Return (X, Y) of the center of cell containing provided text 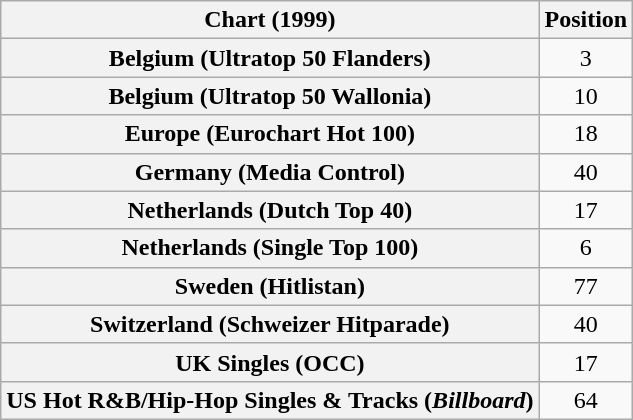
Position (586, 20)
Netherlands (Single Top 100) (270, 248)
Germany (Media Control) (270, 172)
77 (586, 286)
UK Singles (OCC) (270, 362)
10 (586, 96)
64 (586, 400)
18 (586, 134)
Chart (1999) (270, 20)
Belgium (Ultratop 50 Wallonia) (270, 96)
3 (586, 58)
Switzerland (Schweizer Hitparade) (270, 324)
Sweden (Hitlistan) (270, 286)
US Hot R&B/Hip-Hop Singles & Tracks (Billboard) (270, 400)
Netherlands (Dutch Top 40) (270, 210)
6 (586, 248)
Europe (Eurochart Hot 100) (270, 134)
Belgium (Ultratop 50 Flanders) (270, 58)
